Determine the (X, Y) coordinate at the center of the cell enclosing the given text.  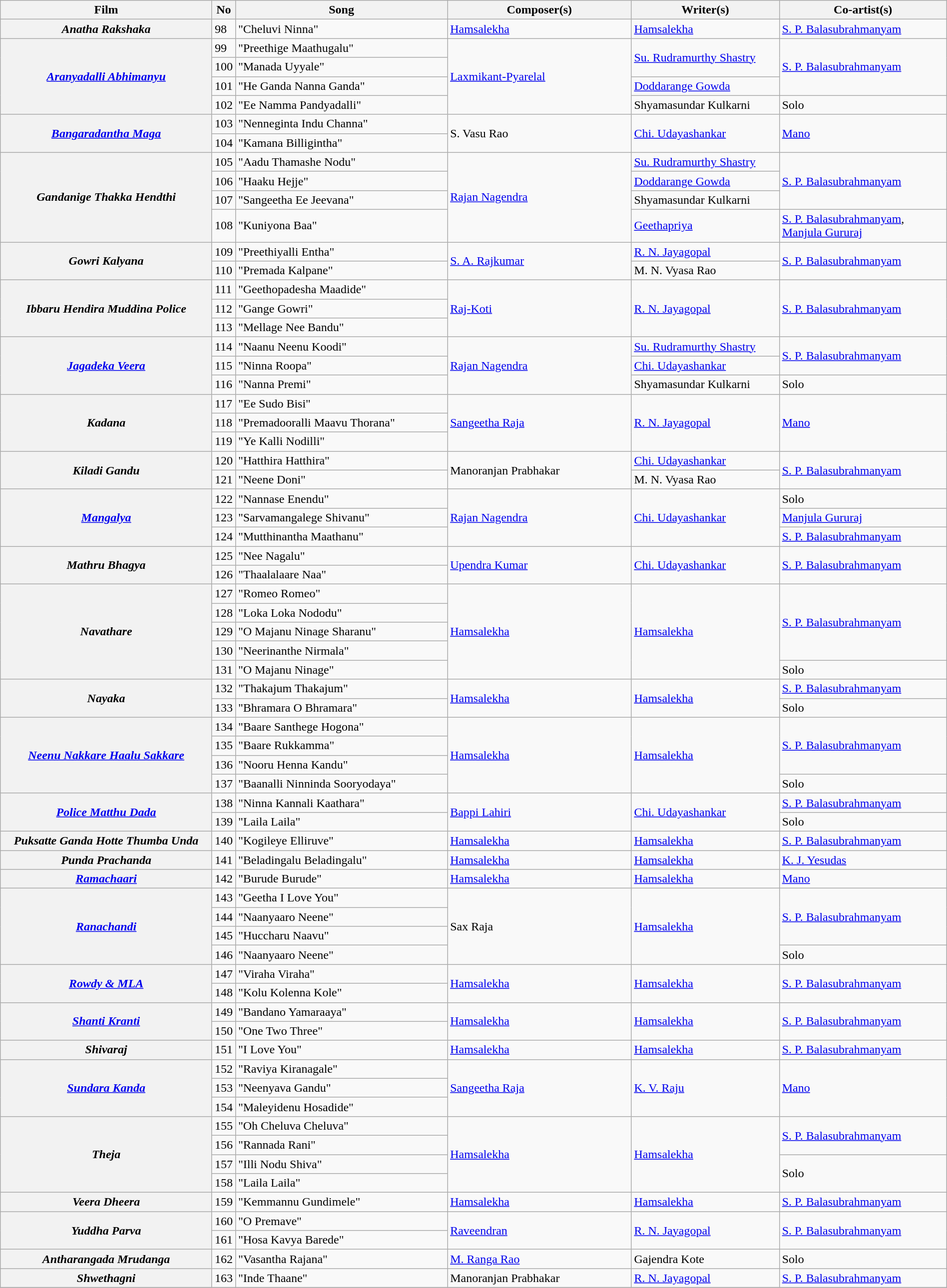
153 (224, 1088)
145 (224, 936)
"Premada Kalpane" (341, 271)
"Ninna Roopa" (341, 366)
149 (224, 1012)
113 (224, 328)
135 (224, 746)
"One Two Three" (341, 1031)
Anatha Rakshaka (106, 29)
104 (224, 143)
Shwethagni (106, 1278)
150 (224, 1031)
"Ee Sudo Bisi" (341, 404)
Mathru Bhagya (106, 565)
118 (224, 423)
137 (224, 784)
Bappi Lahiri (539, 812)
Neenu Nakkare Haalu Sakkare (106, 755)
105 (224, 162)
"Geetha I Love You" (341, 898)
"Bandano Yamaraaya" (341, 1012)
144 (224, 917)
Theja (106, 1154)
Mangalya (106, 517)
139 (224, 822)
163 (224, 1278)
147 (224, 974)
Laxmikant-Pyarelal (539, 76)
S. P. Balasubrahmanyam, Manjula Gururaj (863, 226)
"Raviya Kiranagale" (341, 1069)
Kadana (106, 423)
Yuddha Parva (106, 1231)
"Baanalli Ninninda Sooryodaya" (341, 784)
101 (224, 86)
Ibbaru Hendira Muddina Police (106, 309)
159 (224, 1202)
"Maleyidenu Hosadide" (341, 1107)
120 (224, 460)
"Nannase Enendu" (341, 498)
M. Ranga Rao (539, 1259)
114 (224, 347)
"Thakajum Thakajum" (341, 689)
116 (224, 385)
100 (224, 67)
122 (224, 498)
Sundara Kanda (106, 1088)
"Neene Doni" (341, 479)
Shanti Kranti (106, 1021)
"Nooru Henna Kandu" (341, 765)
Veera Dheera (106, 1202)
"Preethige Maathugalu" (341, 48)
Writer(s) (705, 10)
"Nee Nagalu" (341, 556)
No (224, 10)
"O Majanu Ninage" (341, 670)
138 (224, 803)
102 (224, 105)
"Cheluvi Ninna" (341, 29)
"O Premave" (341, 1221)
162 (224, 1259)
148 (224, 993)
Punda Prachanda (106, 859)
"Ninna Kannali Kaathara" (341, 803)
"Viraha Viraha" (341, 974)
124 (224, 536)
"Rannada Rani" (341, 1145)
136 (224, 765)
117 (224, 404)
Gowri Kalyana (106, 261)
127 (224, 594)
121 (224, 479)
Raj-Koti (539, 309)
98 (224, 29)
134 (224, 727)
140 (224, 841)
"Gange Gowri" (341, 309)
"Mutthinantha Maathanu" (341, 536)
"Geethopadesha Maadide" (341, 290)
"Vasantha Rajana" (341, 1259)
126 (224, 575)
"Sangeetha Ee Jeevana" (341, 200)
108 (224, 226)
156 (224, 1145)
Ranachandi (106, 926)
Song (341, 10)
Ramachaari (106, 879)
107 (224, 200)
119 (224, 441)
"Nenneginta Indu Channa" (341, 124)
"Manada Uyyale" (341, 67)
142 (224, 879)
Puksatte Ganda Hotte Thumba Unda (106, 841)
123 (224, 517)
"Aadu Thamashe Nodu" (341, 162)
"Ye Kalli Nodilli" (341, 441)
"O Majanu Ninage Sharanu" (341, 632)
"Loka Loka Nododu" (341, 613)
112 (224, 309)
Police Matthu Dada (106, 812)
S. Vasu Rao (539, 133)
"Inde Thaane" (341, 1278)
Sax Raja (539, 926)
161 (224, 1240)
Bangaradantha Maga (106, 133)
"Kemmannu Gundimele" (341, 1202)
S. A. Rajkumar (539, 261)
"Baare Santhege Hogona" (341, 727)
"Burude Burude" (341, 879)
Gajendra Kote (705, 1259)
"Neerinanthe Nirmala" (341, 651)
Gandanige Thakka Hendthi (106, 197)
"Kamana Billigintha" (341, 143)
"I Love You" (341, 1050)
"Haaku Hejje" (341, 181)
141 (224, 859)
125 (224, 556)
Kiladi Gandu (106, 470)
151 (224, 1050)
"He Ganda Nanna Ganda" (341, 86)
"Baare Rukkamma" (341, 746)
128 (224, 613)
"Thaalalaare Naa" (341, 575)
158 (224, 1183)
"Neenyava Gandu" (341, 1088)
106 (224, 181)
"Preethiyalli Entha" (341, 251)
133 (224, 708)
132 (224, 689)
"Premadooralli Maavu Thorana" (341, 423)
160 (224, 1221)
Upendra Kumar (539, 565)
99 (224, 48)
Co-artist(s) (863, 10)
"Hosa Kavya Barede" (341, 1240)
"Mellage Nee Bandu" (341, 328)
Aranyadalli Abhimanyu (106, 76)
"Naanu Neenu Koodi" (341, 347)
110 (224, 271)
Manjula Gururaj (863, 517)
"Romeo Romeo" (341, 594)
"Sarvamangalege Shivanu" (341, 517)
"Ee Namma Pandyadalli" (341, 105)
"Huccharu Naavu" (341, 936)
Jagadeka Veera (106, 366)
111 (224, 290)
109 (224, 251)
Film (106, 10)
"Kogileye Elliruve" (341, 841)
115 (224, 366)
Geethapriya (705, 226)
"Hatthira Hatthira" (341, 460)
Composer(s) (539, 10)
"Bhramara O Bhramara" (341, 708)
"Oh Cheluva Cheluva" (341, 1126)
130 (224, 651)
K. J. Yesudas (863, 859)
143 (224, 898)
154 (224, 1107)
Shivaraj (106, 1050)
Nayaka (106, 698)
155 (224, 1126)
"Kuniyona Baa" (341, 226)
129 (224, 632)
"Illi Nodu Shiva" (341, 1164)
K. V. Raju (705, 1088)
"Nanna Premi" (341, 385)
"Beladingalu Beladingalu" (341, 859)
157 (224, 1164)
146 (224, 955)
"Kolu Kolenna Kole" (341, 993)
Navathare (106, 632)
103 (224, 124)
Antharangada Mrudanga (106, 1259)
152 (224, 1069)
Rowdy & MLA (106, 983)
131 (224, 670)
Raveendran (539, 1231)
